Return the [X, Y] coordinate for the center point of the cell that contains the specified text.  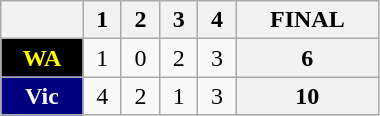
Vic [42, 96]
10 [307, 96]
6 [307, 58]
FINAL [307, 20]
WA [42, 58]
0 [140, 58]
